Identify which cell holds the provided text, then report its (X, Y) central coordinate. 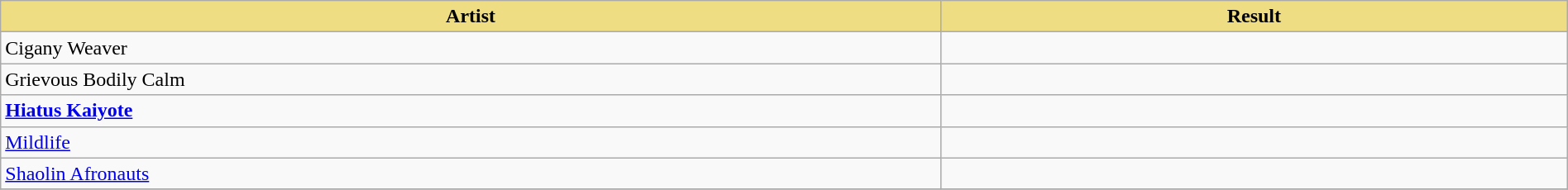
Hiatus Kaiyote (471, 111)
Result (1254, 17)
Grievous Bodily Calm (471, 79)
Shaolin Afronauts (471, 173)
Artist (471, 17)
Mildlife (471, 142)
Cigany Weaver (471, 48)
